Extract the [X, Y] coordinate from the center of the cell holding the provided text.  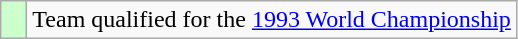
Team qualified for the 1993 World Championship [272, 20]
